Locate the cell with the specified text and output its (x, y) center coordinate. 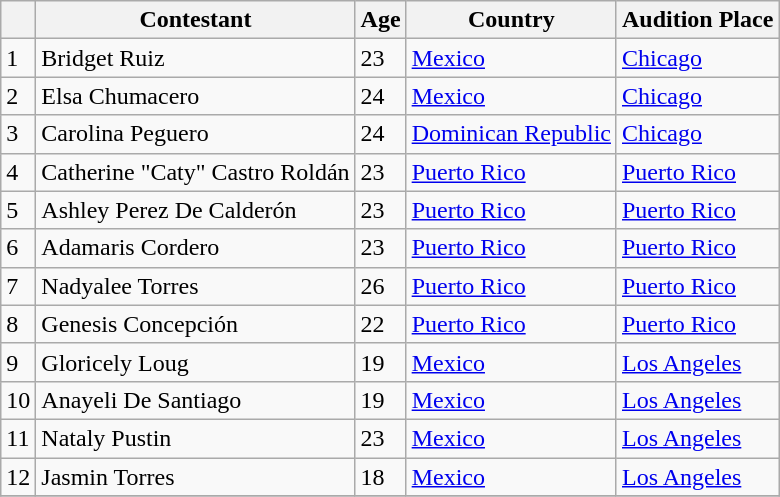
Age (380, 20)
Genesis Concepción (196, 324)
Audition Place (697, 20)
Country (511, 20)
Carolina Peguero (196, 134)
8 (18, 324)
1 (18, 58)
Ashley Perez De Calderón (196, 210)
2 (18, 96)
9 (18, 362)
5 (18, 210)
7 (18, 286)
26 (380, 286)
Jasmin Torres (196, 477)
3 (18, 134)
10 (18, 400)
4 (18, 172)
Catherine "Caty" Castro Roldán (196, 172)
Contestant (196, 20)
Elsa Chumacero (196, 96)
Adamaris Cordero (196, 248)
Nataly Pustin (196, 438)
22 (380, 324)
Dominican Republic (511, 134)
Bridget Ruiz (196, 58)
6 (18, 248)
11 (18, 438)
12 (18, 477)
Gloricely Loug (196, 362)
Anayeli De Santiago (196, 400)
Nadyalee Torres (196, 286)
18 (380, 477)
